Locate the cell with the specified text and output its [x, y] center coordinate. 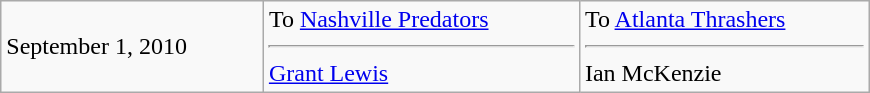
To Nashville Predators Grant Lewis [421, 47]
To Atlanta Thrashers Ian McKenzie [724, 47]
September 1, 2010 [132, 47]
